Search for the cell housing the specified text and yield its [x, y] center coordinate. 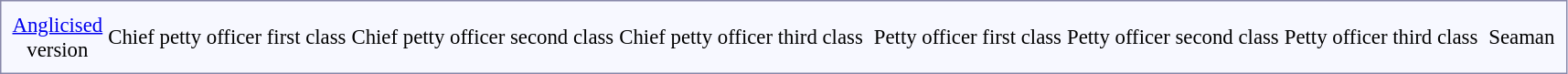
Chief petty officer second class [483, 37]
Anglicisedversion [58, 37]
Petty officer second class [1172, 37]
Chief petty officer third class [741, 37]
Petty officer third class [1381, 37]
Petty officer first class [967, 37]
Seaman [1521, 37]
Chief petty officer first class [227, 37]
